Locate the cell with the specified text and output its [X, Y] center coordinate. 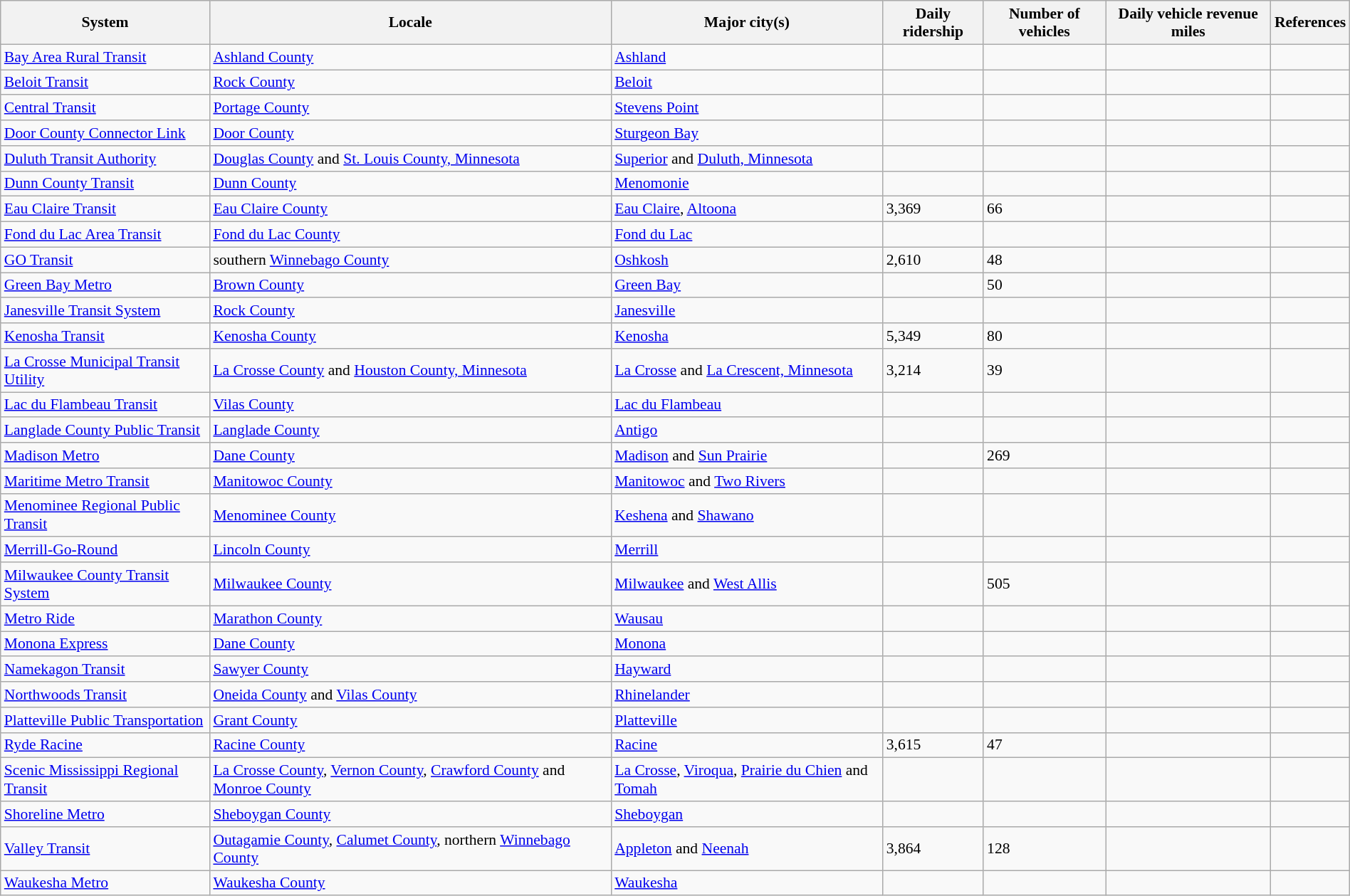
Racine County [410, 745]
Merrill [746, 550]
Antigo [746, 431]
La Crosse County and Houston County, Minnesota [410, 370]
Scenic Mississippi Regional Transit [105, 780]
Menomonie [746, 184]
Portage County [410, 108]
Superior and Duluth, Minnesota [746, 159]
Ryde Racine [105, 745]
Door County Connector Link [105, 133]
Locale [410, 23]
Langlade County Public Transit [105, 431]
Menominee County [410, 515]
3,214 [933, 370]
Green Bay [746, 285]
Merrill-Go-Round [105, 550]
Eau Claire, Altoona [746, 209]
Lac du Flambeau Transit [105, 405]
269 [1045, 455]
Green Bay Metro [105, 285]
Fond du Lac County [410, 235]
System [105, 23]
Platteville Public Transportation [105, 720]
Hayward [746, 670]
Grant County [410, 720]
Ashland [746, 57]
Milwaukee County [410, 584]
50 [1045, 285]
Manitowoc County [410, 481]
Milwaukee County Transit System [105, 584]
Janesville Transit System [105, 311]
Lincoln County [410, 550]
Northwoods Transit [105, 695]
Milwaukee and West Allis [746, 584]
Vilas County [410, 405]
Wausau [746, 618]
Eau Claire Transit [105, 209]
Keshena and Shawano [746, 515]
Maritime Metro Transit [105, 481]
Waukesha [746, 883]
Fond du Lac Area Transit [105, 235]
La Crosse County, Vernon County, Crawford County and Monroe County [410, 780]
3,369 [933, 209]
Racine [746, 745]
Door County [410, 133]
Outagamie County, Calumet County, northern Winnebago County [410, 848]
Kenosha Transit [105, 336]
Menominee Regional Public Transit [105, 515]
Kenosha County [410, 336]
3,864 [933, 848]
Stevens Point [746, 108]
Sheboygan [746, 814]
39 [1045, 370]
GO Transit [105, 260]
Central Transit [105, 108]
References [1310, 23]
Madison and Sun Prairie [746, 455]
505 [1045, 584]
Valley Transit [105, 848]
80 [1045, 336]
Sawyer County [410, 670]
Janesville [746, 311]
Marathon County [410, 618]
Langlade County [410, 431]
Number of vehicles [1045, 23]
Beloit [746, 83]
Appleton and Neenah [746, 848]
Sheboygan County [410, 814]
128 [1045, 848]
Kenosha [746, 336]
Oshkosh [746, 260]
Brown County [410, 285]
Rhinelander [746, 695]
48 [1045, 260]
Beloit Transit [105, 83]
Shoreline Metro [105, 814]
Oneida County and Vilas County [410, 695]
Sturgeon Bay [746, 133]
Dunn County [410, 184]
Ashland County [410, 57]
Fond du Lac [746, 235]
47 [1045, 745]
Daily vehicle revenue miles [1188, 23]
5,349 [933, 336]
Waukesha Metro [105, 883]
Namekagon Transit [105, 670]
Monona [746, 644]
Duluth Transit Authority [105, 159]
southern Winnebago County [410, 260]
Daily ridership [933, 23]
Bay Area Rural Transit [105, 57]
Major city(s) [746, 23]
La Crosse and La Crescent, Minnesota [746, 370]
Metro Ride [105, 618]
66 [1045, 209]
Monona Express [105, 644]
Platteville [746, 720]
Madison Metro [105, 455]
2,610 [933, 260]
La Crosse, Viroqua, Prairie du Chien and Tomah [746, 780]
Eau Claire County [410, 209]
3,615 [933, 745]
Lac du Flambeau [746, 405]
Manitowoc and Two Rivers [746, 481]
Douglas County and St. Louis County, Minnesota [410, 159]
La Crosse Municipal Transit Utility [105, 370]
Waukesha County [410, 883]
Dunn County Transit [105, 184]
